Determine the (x, y) coordinate at the center of the cell enclosing the given text.  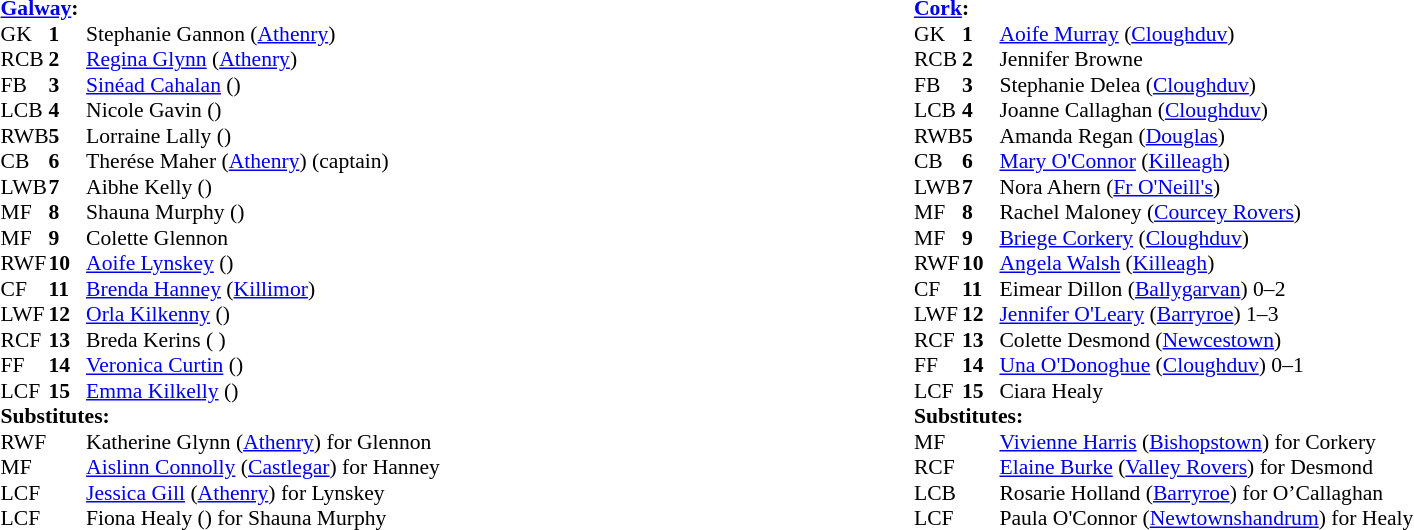
Jessica Gill (Athenry) for Lynskey (263, 493)
Aoife Lynskey () (263, 263)
Aislinn Connolly (Castlegar) for Hanney (263, 467)
Aibhe Kelly () (263, 187)
Elaine Burke (Valley Rovers) for Desmond (1206, 467)
Rosarie Holland (Barryroe) for O’Callaghan (1206, 493)
Jennifer Browne (1206, 59)
Mary O'Connor (Killeagh) (1206, 161)
Emma Kilkelly () (263, 391)
Shauna Murphy () (263, 213)
Orla Kilkenny () (263, 315)
Joanne Callaghan (Cloughduv) (1206, 111)
Veronica Curtin () (263, 365)
Aoife Murray (Cloughduv) (1206, 34)
Nora Ahern (Fr O'Neill's) (1206, 187)
Una O'Donoghue (Cloughduv) 0–1 (1206, 365)
Regina Glynn (Athenry) (263, 59)
Colette Desmond (Newcestown) (1206, 340)
Brenda Hanney (Killimor) (263, 289)
Lorraine Lally () (263, 136)
Eimear Dillon (Ballygarvan) 0–2 (1206, 289)
Stephanie Delea (Cloughduv) (1206, 85)
Rachel Maloney (Courcey Rovers) (1206, 213)
Briege Corkery (Cloughduv) (1206, 238)
Colette Glennon (263, 238)
Vivienne Harris (Bishopstown) for Corkery (1206, 442)
Breda Kerins ( ) (263, 340)
Therése Maher (Athenry) (captain) (263, 161)
Katherine Glynn (Athenry) for Glennon (263, 442)
Angela Walsh (Killeagh) (1206, 263)
Sinéad Cahalan () (263, 85)
Ciara Healy (1206, 391)
Stephanie Gannon (Athenry) (263, 34)
Nicole Gavin () (263, 111)
Amanda Regan (Douglas) (1206, 136)
Jennifer O'Leary (Barryroe) 1–3 (1206, 315)
